Capture the cell that displays the provided text and extract its (X, Y) central coordinate. 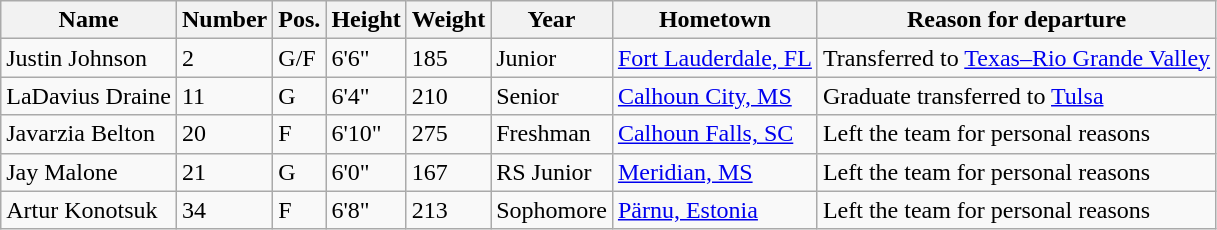
Sophomore (552, 210)
213 (448, 210)
6'8" (366, 210)
Transferred to Texas–Rio Grande Valley (1016, 58)
Calhoun City, MS (714, 96)
Artur Konotsuk (89, 210)
2 (224, 58)
Number (224, 20)
6'6" (366, 58)
Pos. (300, 20)
6'10" (366, 134)
34 (224, 210)
Reason for departure (1016, 20)
Justin Johnson (89, 58)
LaDavius Draine (89, 96)
RS Junior (552, 172)
Hometown (714, 20)
11 (224, 96)
Weight (448, 20)
Senior (552, 96)
Calhoun Falls, SC (714, 134)
20 (224, 134)
21 (224, 172)
Pärnu, Estonia (714, 210)
Junior (552, 58)
Name (89, 20)
210 (448, 96)
275 (448, 134)
Graduate transferred to Tulsa (1016, 96)
G/F (300, 58)
6'0" (366, 172)
185 (448, 58)
6'4" (366, 96)
Fort Lauderdale, FL (714, 58)
Jay Malone (89, 172)
Meridian, MS (714, 172)
167 (448, 172)
Freshman (552, 134)
Height (366, 20)
Year (552, 20)
Javarzia Belton (89, 134)
